For the text-containing cell, return its midpoint in (X, Y) coordinate format. 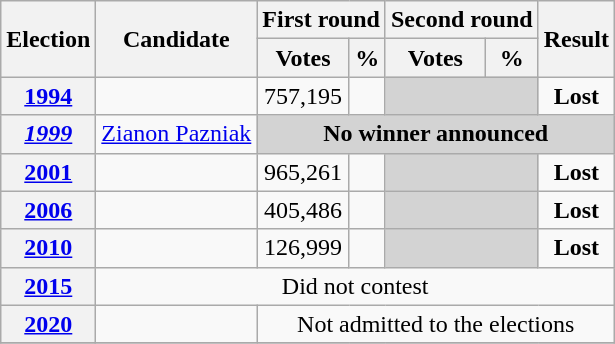
1994 (48, 96)
2006 (48, 210)
965,261 (303, 172)
No winner announced (436, 134)
Not admitted to the elections (436, 324)
First round (322, 20)
2001 (48, 172)
2020 (48, 324)
Election (48, 39)
Candidate (176, 39)
Zianon Pazniak (176, 134)
Second round (462, 20)
2015 (48, 286)
Did not contest (356, 286)
126,999 (303, 248)
Result (576, 39)
2010 (48, 248)
757,195 (303, 96)
405,486 (303, 210)
1999 (48, 134)
